Identify which cell holds the provided text, then report its [X, Y] central coordinate. 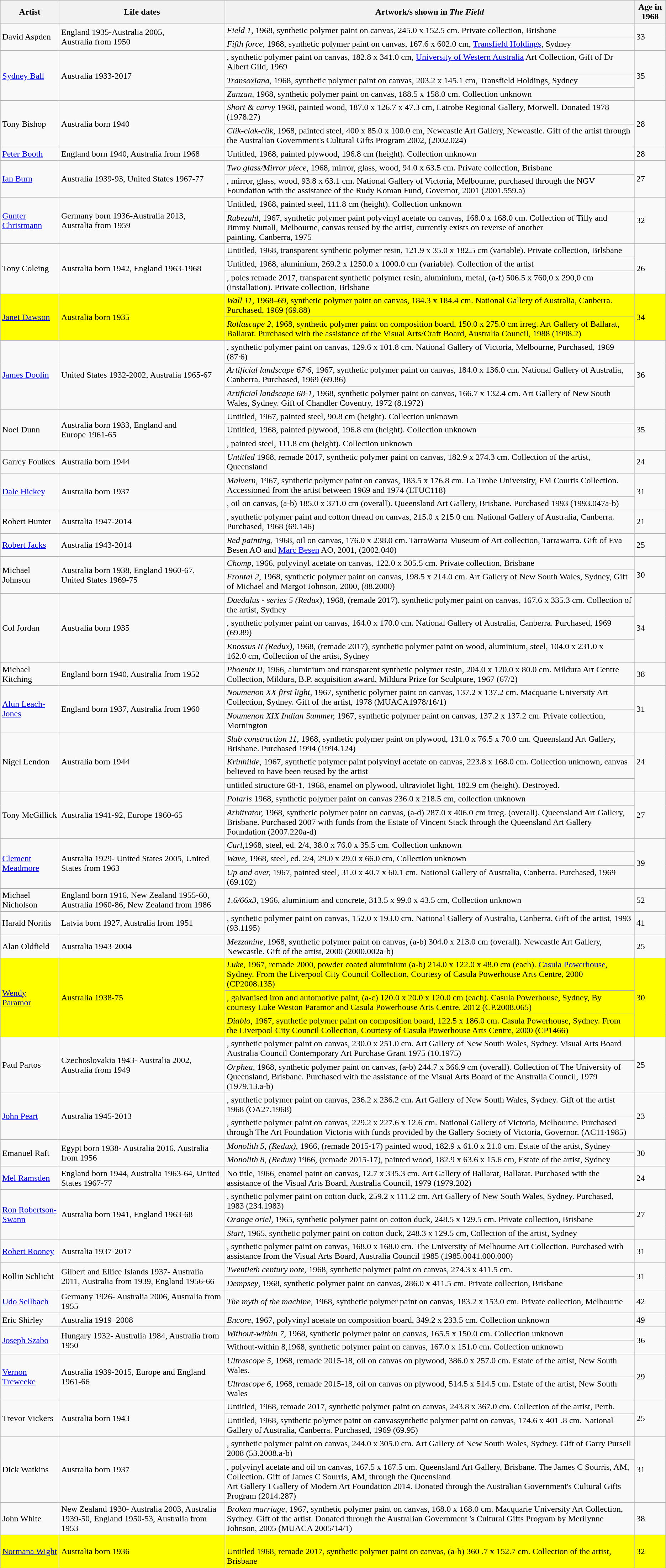
John Peart [30, 1116]
Polaris 1968, synthetic polymer paint on canvas 236.0 x 218.5 cm, collection unknown [430, 799]
Dale Hickey [30, 492]
Vernon Treweeke [30, 1377]
Australia 1937-2017 [142, 1251]
New Zealand 1930- Australia 2003, Australia 1939-50, England 1950-53, Australia from 1953 [142, 1519]
Australia 1938-75 [142, 998]
Harald Noritis [30, 923]
Germany born 1936-Australia 2013,Australia from 1959 [142, 220]
United States 1932-2002, Australia 1965-67 [142, 375]
Australia born 1936 [142, 1551]
Without-within 7, 1968, synthetic polymer paint on canvas, 165.5 x 150.0 cm. Collection unknown [430, 1333]
Chomp, 1966, polyvinyl acetate on canvas, 122.0 x 305.5 cm. Private collection, Brisbane [430, 563]
Daedalus - series 5 (Redux), 1968, (remade 2017), synthetic polymer paint on canvas, 167.6 x 335.3 cm. Collection of the artist, Sydney [430, 605]
Mel Ramsden [30, 1178]
Gilbert and Ellice Islands 1937- Australia 2011, Australia from 1939, England 1956-66 [142, 1277]
Michael Johnson [30, 575]
The myth of the machine, 1968, synthetic polymer paint on canvas, 183.2 x 153.0 cm. Private collection, Melbourne [430, 1302]
, synthetic polymer paint on canvas, 244.0 x 305.0 cm. Art Gallery of New South Wales, Sydney. Gift of Garry Pursell 2008 (53.2008.a-b) [430, 1448]
Two glass/Mirror piece, 1968, mirror, glass, wood, 94.0 x 63.5 cm. Private collection, Brisbane [430, 167]
Ultrascope 5, 1968, remade 2015-18, oil on canvas on plywood, 386.0 x 257.0 cm. Estate of the artist, New South Wales. [430, 1365]
Untitled, 1968, transparent synthetic polymer resin, 121.9 x 35.0 x 182.5 cm (variable). Private collection, Brlsbane [430, 251]
Artwork/s shown in The Field [430, 12]
42 [650, 1302]
Trevor Vickers [30, 1419]
Fifth force, 1968, synthetic polymer paint on canvas, 167.6 x 602.0 cm, Transfield Holdings, Sydney [430, 44]
Australia born 1942, England 1963-1968 [142, 269]
Noumenon XIX Indian Summer, 1967, synthetic polymer paint on canvas, 137.2 x 137.2 cm. Private collection, Mornington [430, 720]
Short & curvy 1968, painted wood, 187.0 x 126.7 x 47.3 cm, Latrobe Regional Gallery, Morwell. Donated 1978 (1978.27) [430, 112]
Robert Jacks [30, 544]
49 [650, 1320]
Tony Coleing [30, 269]
26 [650, 269]
Australia 1919–2008 [142, 1320]
39 [650, 863]
Sydney Ball [30, 75]
Tony Bishop [30, 124]
Robert Rooney [30, 1251]
Australia born 1933, England andEurope 1961-65 [142, 430]
Germany 1926- Australia 2006, Australia from 1955 [142, 1302]
Eric Shirley [30, 1320]
Australia 1929- United States 2005, United States from 1963 [142, 863]
29 [650, 1377]
James Doolin [30, 375]
Gunter Christmann [30, 220]
Hungary 1932- Australia 1984, Australia from 1950 [142, 1340]
Emanuel Raft [30, 1153]
, painted steel, 111.8 cm (height). Collection unknown [430, 443]
England born 1940, Australia from 1968 [142, 154]
41 [650, 923]
Wall 11, 1968–69, synthetic polymer paint on canvas, 184.3 x 184.4 cm. National Gallery of Australia, Canberra. Purchased, 1969 (69.88) [430, 305]
Untitled, 1967, painted steel, 90.8 cm (height). Collection unknown [430, 416]
Wendy Paramor [30, 998]
33 [650, 37]
England born 1940, Australia from 1952 [142, 674]
Start, 1965, synthetic polymer paint on cotton duck, 248.3 x 129.5 cm, Collection of the artist, Sydney [430, 1233]
Zanzan, 1968, synthetic polymer paint on canvas, 188.5 x 158.0 cm. Collection unknown [430, 94]
1.6/66x3, 1966, aluminium and concrete, 313.5 x 99.0 x 43.5 cm, Collection unknown [430, 900]
Peter Booth [30, 154]
Ultrascope 6, 1968, remade 2015-18, oil on canvas on plywood, 514.5 x 514.5 cm. Estate of the artist, New South Wales [430, 1389]
Garrey Foulkes [30, 462]
Transoxiana, 1968, synthetic polymer paint on canvas, 203.2 x 145.1 cm, Transfield Holdings, Sydney [430, 80]
Untitled 1968, remade 2017, synthetic polymer paint on canvas, 182.9 x 274.3 cm. Collection of the artist, Queensland [430, 462]
Czechoslovakia 1943- Australia 2002, Australia from 1949 [142, 1065]
Australia 1943-2014 [142, 544]
, synthetic polymer paint on canvas, 152.0 x 193.0 cm. National Gallery of Australia, Canberra. Gift of the artist, 1993 (93.1195) [430, 923]
Life dates [142, 12]
, synthetic polymer paint and cotton thread on canvas, 215.0 x 215.0 cm. National Gallery of Australia, Canberra. Purchased, 1968 (69.146) [430, 522]
Clement Meadmore [30, 863]
Noel Dunn [30, 430]
England born 1944, Australia 1963-64, United States 1967-77 [142, 1178]
Australia born 1943 [142, 1419]
Australia 1943-2004 [142, 947]
England born 1916, New Zealand 1955-60, Australia 1960-86, New Zealand from 1986 [142, 900]
Untitled, 1968, remade 2017, synthetic polymer paint on canvas, 243.8 x 367.0 cm. Collection of the artist, Perth. [430, 1407]
Rollin Schlicht [30, 1277]
Latvia born 1927, Australia from 1951 [142, 923]
Dempsey, 1968, synthetic polymer paint on canvas, 286.0 x 411.5 cm. Private collection, Brisbane [430, 1283]
Ron Robertson-Swann [30, 1214]
John White [30, 1519]
Udo Sellbach [30, 1302]
, synthetic polymer paint on canvas, 129.6 x 101.8 cm. National Gallery of Victoria, Melbourne, Purchased, 1969 (87·6) [430, 352]
Wave, 1968, steel, ed. 2/4, 29.0 x 29.0 x 66.0 cm, Collection unknown [430, 858]
Australia born 1940 [142, 124]
52 [650, 900]
Untitled, 1968, aluminium, 269.2 x 1250.0 x 1000.0 cm (variable). Collection of the artist [430, 264]
Alan Oldfield [30, 947]
23 [650, 1116]
Untitled, 1968, painted steel, 111.8 cm (height). Collection unknown [430, 204]
Without-within 8,1968, synthetic polymer paint on canvas, 167.0 x 151.0 cm. Collection unknown [430, 1347]
Tony McGillick [30, 815]
Ian Burn [30, 179]
, synthetic polymer paint on canvas, 182.8 x 341.0 cm, University of Western Australia Art Collection, Gift of Dr Albert Gild, 1969 [430, 62]
Australia born 1941, England 1963-68 [142, 1214]
Australia 1947-2014 [142, 522]
Australia 1939-93, United States 1967-77 [142, 179]
Untitled 1968, remade 2017, synthetic polymer paint on canvas, (a-b) 360 .7 x 152.7 cm. Collection of the artist, Brisbane [430, 1551]
Australia 1941-92, Europe 1960-65 [142, 815]
Egypt born 1938- Australia 2016, Australia from 1956 [142, 1153]
Australia 1939-2015, Europe and England 1961-66 [142, 1377]
Twentieth century note, 1968, synthetic polymer paint on canvas, 274.3 x 411.5 cm. [430, 1270]
England 1935-Australia 2005,Australia from 1950 [142, 37]
Janet Dawson [30, 317]
Age in 1968 [650, 12]
Up and over, 1967, painted steel, 31.0 x 40.7 x 60.1 cm. National Gallery of Australia, Canberra. Purchased, 1969 (69.102) [430, 877]
Australia 1945-2013 [142, 1116]
, synthetic polymer paint on canvas, 164.0 x 170.0 cm. National Gallery of Australia, Canberra. Purchased, 1969 (69.89) [430, 628]
Col Jordan [30, 628]
Curl,1968, steel, ed. 2/4, 38.0 x 76.0 x 35.5 cm. Collection unknown [430, 845]
Dick Watkins [30, 1469]
Normana Wight [30, 1551]
England born 1937, Australia from 1960 [142, 709]
Nigel Lendon [30, 762]
Michael Kitching [30, 674]
untitled structure 68-1, 1968, enamel on plywood, ultraviolet light, 182.9 cm (height). Destroyed. [430, 785]
, synthetic polymer paint on canvas, 236.2 x 236.2 cm. Art Gallery of New South Wales, Sydney. Gift of the artist 1968 (OA27.1968) [430, 1105]
Paul Partos [30, 1065]
Monolith 5, (Redux), 1966, (remade 2015-17) painted wood, 182.9 x 61.0 x 21.0 cm. Estate of the artist, Sydney [430, 1146]
Australia born 1938, England 1960-67,United States 1969-75 [142, 575]
21 [650, 522]
Monolith 8, (Redux) 1966, (remade 2015-17), painted wood, 182.9 x 63.6 x 15.6 cm, Estate of the artist, Sydney [430, 1159]
Encore, 1967, polyvinyl acetate on composition board, 349.2 x 233.5 cm. Collection unknown [430, 1320]
Orange oriel, 1965, synthetic polymer paint on cotton duck, 248.5 x 129.5 cm. Private collection, Brisbane [430, 1219]
Slab construction 11, 1968, synthetic polymer paint on plywood, 131.0 x 76.5 x 70.0 cm. Queensland Art Gallery, Brisbane. Purchased 1994 (1994.124) [430, 744]
, synthetic polymer paint on cotton duck, 259.2 x 111.2 cm. Art Gallery of New South Wales, Sydney. Purchased, 1983 (234.1983) [430, 1201]
Field 1, 1968, synthetic polymer paint on canvas, 245.0 x 152.5 cm. Private collection, Brisbane [430, 30]
Robert Hunter [30, 522]
David Aspden [30, 37]
Australia 1933-2017 [142, 75]
Michael Nicholson [30, 900]
Alun Leach-Jones [30, 709]
Artist [30, 12]
, oil on canvas, (a-b) 185.0 x 371.0 cm (overall). Queensland Art Gallery, Brisbane. Purchased 1993 (1993.047a-b) [430, 503]
Joseph Szabo [30, 1340]
